Output the [x, y] coordinate of the center of the cell containing the given text.  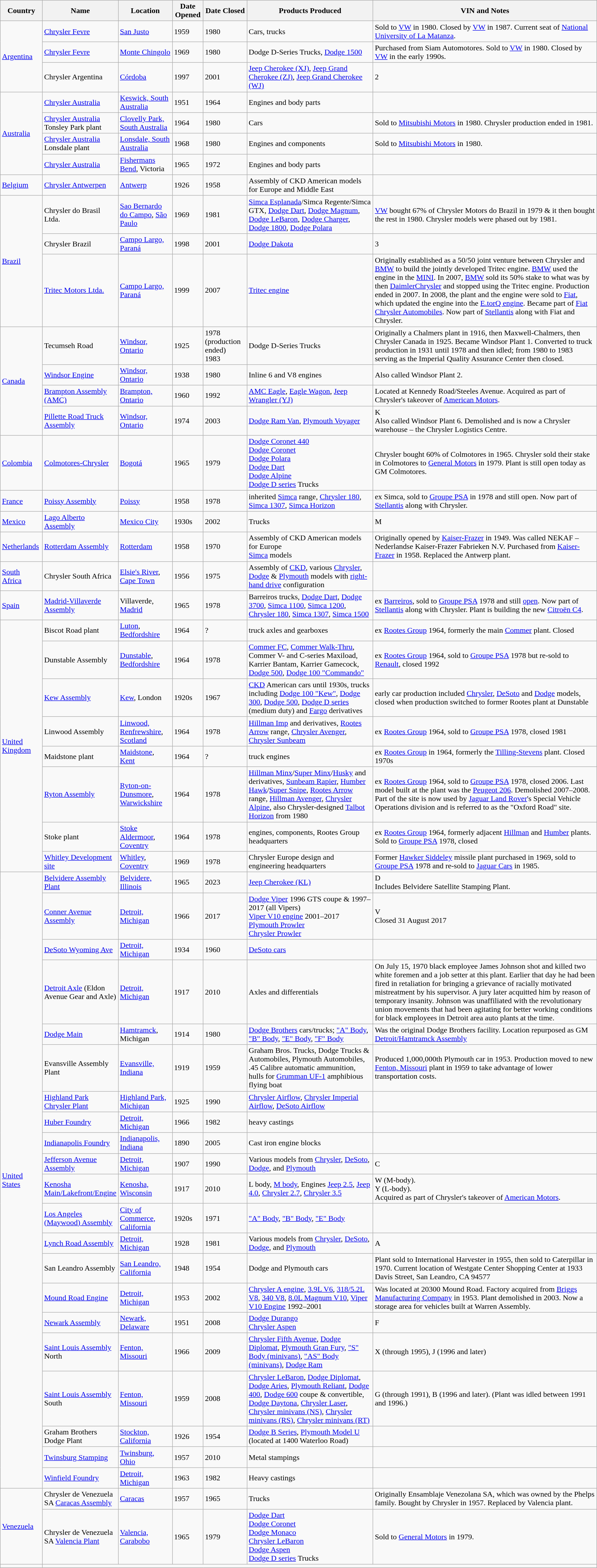
Dodge Main [80, 1034]
M [485, 521]
DeSoto Wyoming Ave [80, 950]
Chrysler do Brasil Ltda. [80, 214]
1907 [188, 1163]
Newark, Delaware [145, 1323]
ex Rootes Group 1964, formerly adjacent Hillman and Humber plants. Sold to Groupe PSA 1978, closed [485, 836]
Sold to VW in 1980. Closed by VW in 1987. Current seat of National University of La Matanza. [485, 31]
Simca Esplanada/Simca Regente/Simca GTX, Dodge Dart, Dodge Magnum, Dodge LeBaron, Dodge Charger, Dodge 1800, Dodge Polara [310, 214]
Argentina [21, 56]
2005 [225, 1143]
Poissy [145, 501]
C [485, 1163]
3 [485, 244]
Country [21, 11]
Winfield Foundry [80, 1478]
Highland Park Chrysler Plant [80, 1102]
Chrysler Brazil [80, 244]
1930s [188, 521]
ex Simca, sold to Groupe PSA in 1978 and still open. Now part of Stellantis along with Chrysler. [485, 501]
1919 [188, 1068]
G (through 1991), B (1996 and later). (Plant was idled between 1991 and 1996.) [485, 1399]
Mexico [21, 521]
2003 [225, 421]
Los Angeles (Maywood) Assembly [80, 1218]
Antwerp [145, 185]
Cars, trucks [310, 31]
D Includes Belvidere Satellite Stamping Plant. [485, 882]
Colombia [21, 463]
1970 [225, 547]
Canada [21, 381]
Kenosha Main/Lakefront/Engine [80, 1189]
City of Commerce, California [145, 1218]
Commer FC, Commer Walk-Thru, Commer V- and C-series Maxiload, Karrier Bantam, Karrier Gamecock, Dodge 500, Dodge 100 "Commando" [310, 660]
Australia [21, 133]
Tritec engine [310, 290]
Evansville, Indiana [145, 1068]
Date Opened [188, 11]
Pillette Road Truck Assembly [80, 421]
Belvidere, Illinois [145, 882]
1997 [188, 77]
1928 [188, 1243]
Brazil [21, 261]
1998 [188, 244]
1999 [188, 290]
Assembly of CKD American models for Europe Simca models [310, 547]
L body, M body, Engines Jeep 2.5, Jeep 4.0, Chrysler 2.7, Chrysler 3.5 [310, 1189]
San Justo [145, 31]
Chrysler Australia Lonsdale plant [80, 143]
Córdoba [145, 77]
Tecumseh Road [80, 346]
Detroit Axle (Eldon Avenue Gear and Axle) [80, 992]
Chrysler A engine, 3.9L V6, 318/5.2L V8, 340 V8, 8.0L Magnum V10, Viper V10 Engine 1992–2001 [310, 1297]
Dodge Coronet 440Dodge CoronetDodge PolaraDodge DartDodge AlpineDodge D series Trucks [310, 463]
1971 [225, 1218]
Indianapolis, Indiana [145, 1143]
Conner Avenue Assembly [80, 916]
Cast iron engine blocks [310, 1143]
Brampton Assembly (AMC) [80, 396]
Huber Foundry [80, 1122]
Belvidere Assembly Plant [80, 882]
Luton, Bedfordshire [145, 631]
Netherlands [21, 547]
Maidstone, Kent [145, 756]
Madrid-Villaverde Assembly [80, 605]
1934 [188, 950]
Chrysler Argentina [80, 77]
Chrysler Airflow, Chrysler Imperial Airflow, DeSoto Airflow [310, 1102]
truck axles and gearboxes [310, 631]
Stoke Aldermoor, Coventry [145, 836]
Dunstable, Bedfordshire [145, 660]
F [485, 1323]
Assembly of CKD, various Chrysler, Dodge & Plymouth models with right-hand drive configuration [310, 576]
1938 [188, 375]
Rotterdam [145, 547]
Ryton Assembly [80, 794]
Metal stampings [310, 1457]
Dunstable Assembly [80, 660]
Location [145, 11]
Dodge DurangoChrysler Aspen [310, 1323]
Jeep Cherokee (XJ), Jeep Grand Cherokee (ZJ), Jeep Grand Cherokee (WJ) [310, 77]
Keswick, South Australia [145, 102]
Barreiros trucks, Dodge Dart, Dodge 3700, Simca 1100, Simca 1200, Chrysler 180, Simca 1307, Simca 1500 [310, 605]
ex Rootes Group 1964, formerly the main Commer plant. Closed [485, 631]
Sold to General Motors in 1979. [485, 1536]
Dodge B Series, Plymouth Model U (located at 1400 Waterloo Road) [310, 1436]
Windsor Engine [80, 375]
Poissy Assembly [80, 501]
Products Produced [310, 11]
Villaverde, Madrid [145, 605]
1914 [188, 1034]
Bogotá [145, 463]
Brampton, Ontario [145, 396]
2009 [225, 1352]
1975 [225, 576]
Indianapolis Foundry [80, 1143]
X (through 1995), J (1996 and later) [485, 1352]
ex Rootes Group 1964, sold to Groupe PSA 1978, closed 1981 [485, 731]
ex Barreiros, sold to Groupe PSA 1978 and still open. Now part of Stellantis along with Chrysler. Plant is building the new Citroën C4. [485, 605]
1968 [188, 143]
1974 [188, 421]
San Leandro Assembly [80, 1268]
truck engines [310, 756]
Twinsburg, Ohio [145, 1457]
A [485, 1243]
Belgium [21, 185]
France [21, 501]
Originally Ensamblaje Venezolana SA, which was owned by the Phelps family. Bought by Chrysler in 1957. Replaced by Valencia plant. [485, 1499]
Chrysler Australia Tonsley Park plant [80, 123]
Purchased from Siam Automotores. Sold to VW in 1980. Closed by VW in the early 1990s. [485, 52]
W (M-body). Y (L-body). Acquired as part of Chrysler's takeover of American Motors. [485, 1189]
Biscot Road plant [80, 631]
K Also called Windsor Plant 6. Demolished and is now a Chrysler warehouse – the Chrysler Logistics Centre. [485, 421]
Highland Park, Michigan [145, 1102]
Kenosha, Wisconsin [145, 1189]
Fishermans Bend, Victoria [145, 164]
Former Hawker Siddeley missile plant purchased in 1969, sold to Groupe PSA 1978 and re-sold to Jaguar Cars in 1985. [485, 862]
Twinsburg Stamping [80, 1457]
inherited Simca range, Chrysler 180, Simca 1307, Simca Horizon [310, 501]
United States [21, 1180]
Date Closed [225, 11]
Chrysler de Venezuela SA Caracas Assembly [80, 1499]
Inline 6 and V8 engines [310, 375]
Also called Windsor Plant 2. [485, 375]
Linwood Assembly [80, 731]
VW bought 67% of Chrysler Motors do Brazil in 1979 & it then bought the rest in 1980. Chrysler models were phased out by 1981. [485, 214]
Produced 1,000,000th Plymouth car in 1953. Production moved to new Fenton, Missouri plant in 1959 to take advantage of lower transportation costs. [485, 1068]
Assembly of CKD American models for Europe and Middle East [310, 185]
Jeep Cherokee (KL) [310, 882]
United Kingdom [21, 746]
Lago Alberto Assembly [80, 521]
Spain [21, 605]
CKD American cars until 1930s, trucks including Dodge 100 "Kew", Dodge 300, Dodge 500, Dodge D series (medium duty) and Fargo derivatives [310, 697]
V Closed 31 August 2017 [485, 916]
Newark Assembly [80, 1323]
Clovelly Park, South Australia [145, 123]
2017 [225, 916]
Saint Louis Assembly South [80, 1399]
Was the original Dodge Brothers facility. Location repurposed as GM Detroit/Hamtramck Assembly [485, 1034]
1963 [188, 1478]
Graham Brothers Dodge Plant [80, 1436]
ex Rootes Group in 1964, formerly the Tilling-Stevens plant. Closed 1970s [485, 756]
Rotterdam Assembly [80, 547]
Hamtramck, Michigan [145, 1034]
Chrysler Antwerpen [80, 185]
Evansville Assembly Plant [80, 1068]
Hillman Imp and derivatives, Rootes Arrow range, Chrysler Avenger, Chrysler Sunbeam [310, 731]
Dodge D-Series Trucks, Dodge 1500 [310, 52]
engines, components, Rootes Group headquarters [310, 836]
1956 [188, 576]
Venezuela [21, 1526]
Valencia, Carabobo [145, 1536]
Jefferson Avenue Assembly [80, 1163]
Ryton-on-Dunsmore, Warwickshire [145, 794]
1967 [225, 697]
Whitley, Coventry [145, 862]
Colmotores-Chrysler [80, 463]
South Africa [21, 576]
Sold to Mitsubishi Motors in 1980. [485, 143]
Lonsdale, South Australia [145, 143]
1978 (production ended) 1983 [225, 346]
ex Rootes Group 1964, sold to Groupe PSA 1978 but re-sold to Renault, closed 1992 [485, 660]
Mexico City [145, 521]
Kew Assembly [80, 697]
Axles and differentials [310, 992]
Chrysler Fifth Avenue, Dodge Diplomat, Plymouth Gran Fury, "S" Body (minivans), "AS" Body (minivans), Dodge Ram [310, 1352]
Sold to Mitsubishi Motors in 1980. Chrysler production ended in 1981. [485, 123]
"A" Body, "B" Body, "E" Body [310, 1218]
Chrysler Europe design and engineering headquarters [310, 862]
AMC Eagle, Eagle Wagon, Jeep Wrangler (YJ) [310, 396]
Stoke plant [80, 836]
Heavy castings [310, 1478]
Elsie's River, Cape Town [145, 576]
Engines and components [310, 143]
2 [485, 77]
Dodge Ram Van, Plymouth Voyager [310, 421]
1972 [225, 164]
2023 [225, 882]
Monte Chingolo [145, 52]
Chrysler de Venezuela SA Valencia Plant [80, 1536]
San Leandro, California [145, 1268]
Whitley Development site [80, 862]
heavy castings [310, 1122]
VIN and Notes [485, 11]
Mound Road Engine [80, 1297]
Kew, London [145, 697]
Dodge Brothers cars/trucks; "A" Body, "B" Body, "E" Body, "F" Body [310, 1034]
Name [80, 11]
Cars [310, 123]
1953 [188, 1297]
Dodge D-Series Trucks [310, 346]
Tritec Motors Ltda. [80, 290]
2007 [225, 290]
Dodge DartDodge CoronetDodge MonacoChrysler LeBaronDodge AspenDodge D series Trucks [310, 1536]
Dodge Viper 1996 GTS coupe & 1997–2017 (all Vipers)Viper V10 engine 2001–2017Plymouth ProwlerChrysler Prowler [310, 916]
Chrysler South Africa [80, 576]
Dodge Dakota [310, 244]
Sao Bernardo do Campo, São Paulo [145, 214]
Lynch Road Assembly [80, 1243]
Saint Louis Assembly North [80, 1352]
Caracas [145, 1499]
Linwood, Renfrewshire, Scotland [145, 731]
Stockton, California [145, 1436]
1992 [225, 396]
1948 [188, 1268]
Located at Kennedy Road/Steeles Avenue. Acquired as part of Chrysler's takeover of American Motors. [485, 396]
Dodge and Plymouth cars [310, 1268]
early car production included Chrysler, DeSoto and Dodge models, closed when production switched to former Rootes plant at Dunstable [485, 697]
DeSoto cars [310, 950]
Maidstone plant [80, 756]
1890 [188, 1143]
